Scan for the cell matching the given text and deliver its (X, Y) coordinate at center. 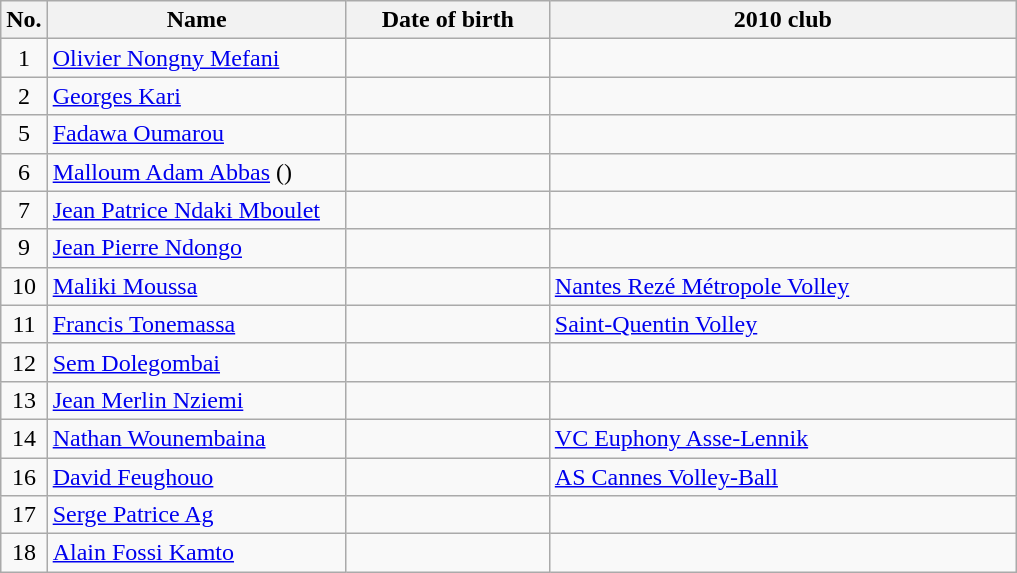
Georges Kari (196, 96)
VC Euphony Asse-Lennik (782, 438)
10 (24, 286)
2010 club (782, 20)
AS Cannes Volley-Ball (782, 477)
Serge Patrice Ag (196, 515)
Alain Fossi Kamto (196, 553)
17 (24, 515)
6 (24, 172)
Nathan Wounembaina (196, 438)
5 (24, 134)
2 (24, 96)
Name (196, 20)
Maliki Moussa (196, 286)
1 (24, 58)
Date of birth (448, 20)
Jean Pierre Ndongo (196, 248)
Malloum Adam Abbas () (196, 172)
Jean Merlin Nziemi (196, 400)
9 (24, 248)
Nantes Rezé Métropole Volley (782, 286)
16 (24, 477)
11 (24, 324)
David Feughouo (196, 477)
Fadawa Oumarou (196, 134)
14 (24, 438)
7 (24, 210)
Sem Dolegombai (196, 362)
18 (24, 553)
Francis Tonemassa (196, 324)
Saint-Quentin Volley (782, 324)
13 (24, 400)
No. (24, 20)
Olivier Nongny Mefani (196, 58)
Jean Patrice Ndaki Mboulet (196, 210)
12 (24, 362)
